Detect which cell encompasses the target text, then output its (x, y) center coordinate. 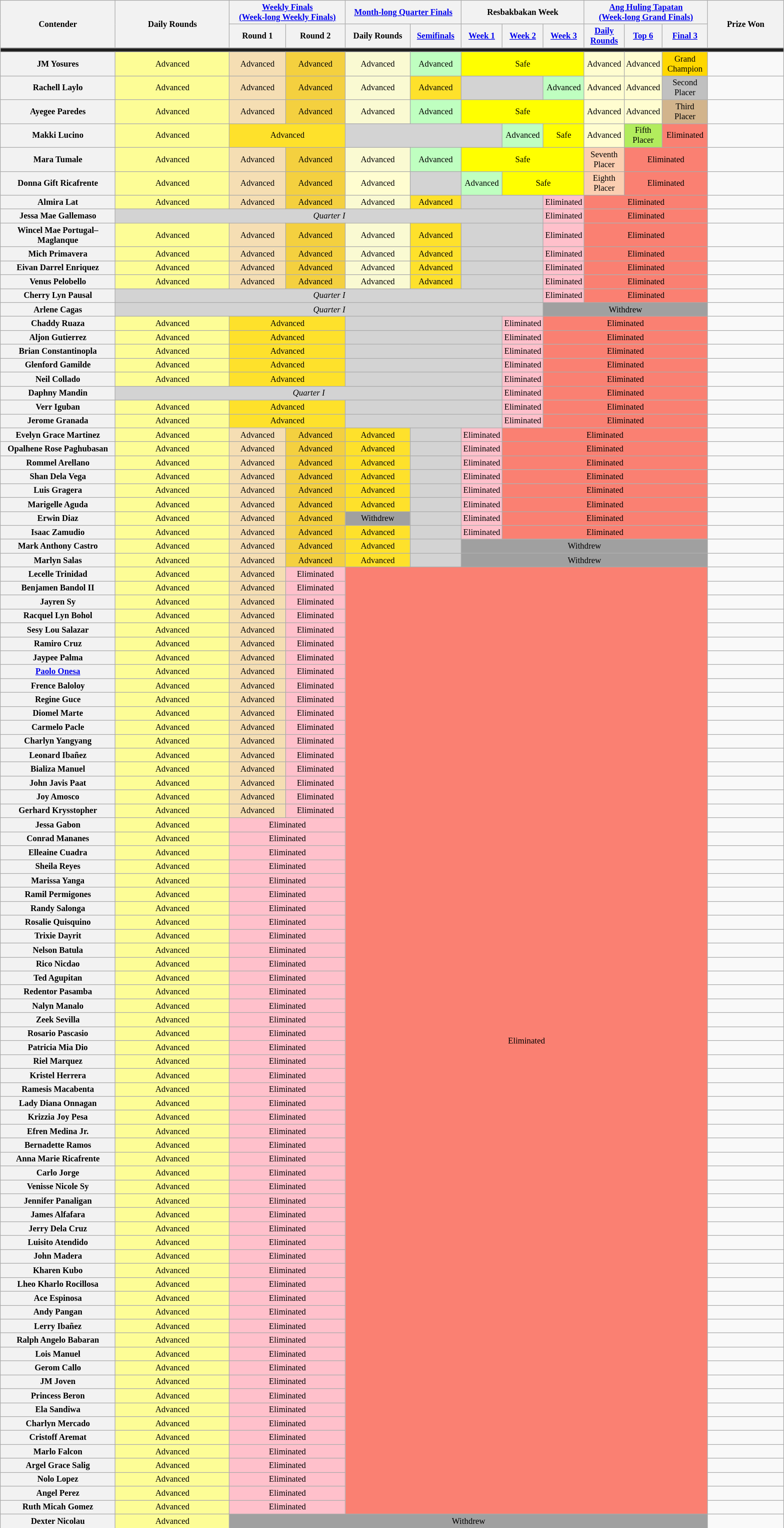
Venisse Nicole Sy (58, 1187)
Semifinals (436, 36)
Regine Guce (58, 699)
Marlyn Salas (58, 560)
Racquel Lyn Bohol (58, 616)
Anna Marie Ricafrente (58, 1159)
James Alfafara (58, 1214)
Contender (58, 24)
Riel Marquez (58, 1061)
Leonard Ibañez (58, 755)
Zeek Sevilla (58, 1019)
Aljon Gutierrez (58, 337)
Ela Sandiwa (58, 1410)
Shan Dela Vega (58, 477)
Week 1 (481, 36)
Ramiro Cruz (58, 644)
Jayren Sy (58, 602)
Mara Tumale (58, 159)
Gerhard Krysstopher (58, 811)
Round 2 (315, 36)
Luisito Atendido (58, 1243)
Krizzia Joy Pesa (58, 1117)
Argel Grace Salig (58, 1465)
Prize Won (746, 24)
Eighth Placer (604, 183)
Kharen Kubo (58, 1270)
Conrad Mananes (58, 839)
Cristoff Aremat (58, 1437)
Month-long Quarter Finals (403, 12)
Weekly Finals(Week-long Weekly Finals) (287, 12)
Resbakbakan Week (523, 12)
Lerry Ibañez (58, 1326)
Top 6 (643, 36)
Isaac Zamudio (58, 532)
Marissa Yanga (58, 880)
Lecelle Trinidad (58, 574)
Rosalie Quisquino (58, 922)
Diomel Marte (58, 713)
Ramil Permigones (58, 894)
Elleaine Cuadra (58, 852)
JM Joven (58, 1382)
Verr Iguban (58, 407)
Donna Gift Ricafrente (58, 183)
Andy Pangan (58, 1312)
Grand Champion (685, 64)
JM Yosures (58, 64)
Ang Huling Tapatan(Week-long Grand Finals) (646, 12)
Nalyn Manalo (58, 1006)
Jerome Granada (58, 421)
Opalhene Rose Paghubasan (58, 449)
Third Placer (685, 112)
Luis Gragera (58, 490)
Almira Lat (58, 202)
Nolo Lopez (58, 1479)
Angel Perez (58, 1493)
Benjamen Bandol II (58, 588)
Final 3 (685, 36)
Lady Diana Onnagan (58, 1103)
John Madera (58, 1256)
Marigelle Aguda (58, 504)
Venus Pelobello (58, 282)
Mark Anthony Castro (58, 546)
Randy Salonga (58, 908)
Jennifer Panaligan (58, 1201)
Ace Espinosa (58, 1298)
Patricia Mia Dio (58, 1048)
Ramesis Macabenta (58, 1089)
Seventh Placer (604, 159)
Evelyn Grace Martinez (58, 435)
Joy Amosco (58, 797)
Princess Beron (58, 1396)
Makki Lucino (58, 135)
Carlo Jorge (58, 1173)
Erwin Diaz (58, 518)
Wincel Mae Portugal–Maglanque (58, 235)
Ted Agupitan (58, 978)
Glenford Gamilde (58, 365)
Charlyn Yangyang (58, 741)
Mich Primavera (58, 254)
Neil Collado (58, 379)
Lois Manuel (58, 1354)
Jaypee Palma (58, 657)
Dexter Nicolau (58, 1521)
Daphny Mandin (58, 393)
Jerry Dela Cruz (58, 1228)
Sesy Lou Salazar (58, 630)
Kristel Herrera (58, 1075)
Chaddy Ruaza (58, 323)
Eivan Darrel Enriquez (58, 268)
Jessa Mae Gallemaso (58, 216)
Redentor Pasamba (58, 992)
Sheila Reyes (58, 866)
Lheo Kharlo Rocillosa (58, 1284)
Bernadette Ramos (58, 1145)
Ralph Angelo Babaran (58, 1340)
Charlyn Mercado (58, 1423)
Round 1 (257, 36)
Ruth Micah Gomez (58, 1507)
Nelson Batula (58, 950)
Trixie Dayrit (58, 936)
Efren Medina Jr. (58, 1131)
Bializa Manuel (58, 769)
Paolo Onesa (58, 672)
Cherry Lyn Pausal (58, 295)
Fifth Placer (643, 135)
Rommel Arellano (58, 463)
Rico Nicdao (58, 964)
Rachell Laylo (58, 88)
Brian Constantinopla (58, 351)
Frence Baloloy (58, 686)
Week 2 (523, 36)
John Javis Paat (58, 783)
Rosario Pascasio (58, 1034)
Second Placer (685, 88)
Marlo Falcon (58, 1451)
Gerom Callo (58, 1368)
Jessa Gabon (58, 825)
Week 3 (564, 36)
Carmelo Pacle (58, 727)
Arlene Cagas (58, 309)
Ayegee Paredes (58, 112)
